For the text-containing cell, return its midpoint in [x, y] coordinate format. 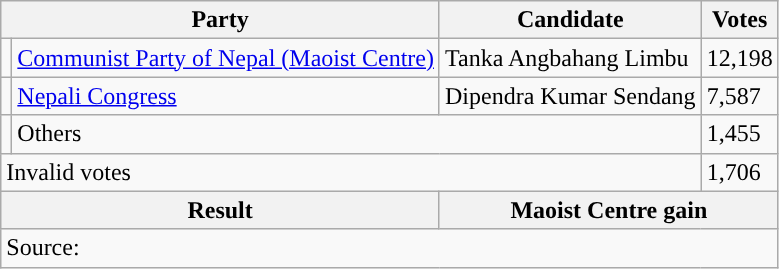
Party [220, 20]
7,587 [740, 96]
Dipendra Kumar Sendang [570, 96]
Tanka Angbahang Limbu [570, 58]
1,706 [740, 172]
Others [356, 134]
Maoist Centre gain [608, 210]
Communist Party of Nepal (Maoist Centre) [226, 58]
Votes [740, 20]
Source: [390, 248]
Nepali Congress [226, 96]
Invalid votes [351, 172]
Candidate [570, 20]
12,198 [740, 58]
Result [220, 210]
1,455 [740, 134]
